Extract the (x, y) coordinate from the center of the cell holding the provided text.  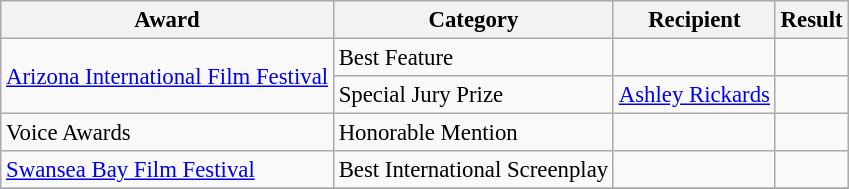
Recipient (694, 20)
Ashley Rickards (694, 95)
Special Jury Prize (473, 95)
Result (812, 20)
Honorable Mention (473, 133)
Best International Screenplay (473, 170)
Swansea Bay Film Festival (168, 170)
Category (473, 20)
Award (168, 20)
Voice Awards (168, 133)
Best Feature (473, 58)
Arizona International Film Festival (168, 76)
